Identify which cell holds the provided text, then report its (x, y) central coordinate. 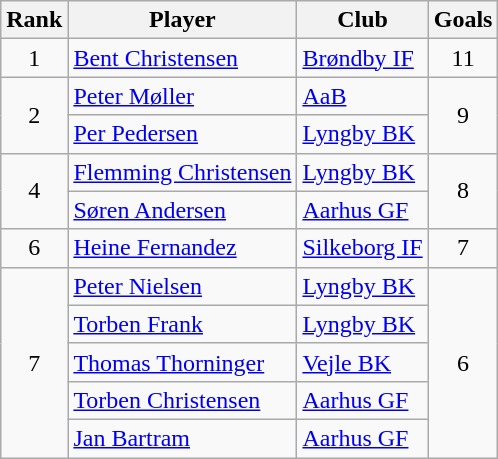
Heine Fernandez (182, 248)
Player (182, 20)
Goals (463, 20)
Thomas Thorninger (182, 362)
AaB (362, 96)
Peter Nielsen (182, 286)
Club (362, 20)
1 (34, 58)
Brøndby IF (362, 58)
Silkeborg IF (362, 248)
9 (463, 115)
Rank (34, 20)
Flemming Christensen (182, 172)
Bent Christensen (182, 58)
Jan Bartram (182, 438)
Vejle BK (362, 362)
2 (34, 115)
Peter Møller (182, 96)
11 (463, 58)
Søren Andersen (182, 210)
Torben Christensen (182, 400)
8 (463, 191)
4 (34, 191)
Torben Frank (182, 324)
Per Pedersen (182, 134)
